Output the [X, Y] coordinate of the center of the cell containing the given text.  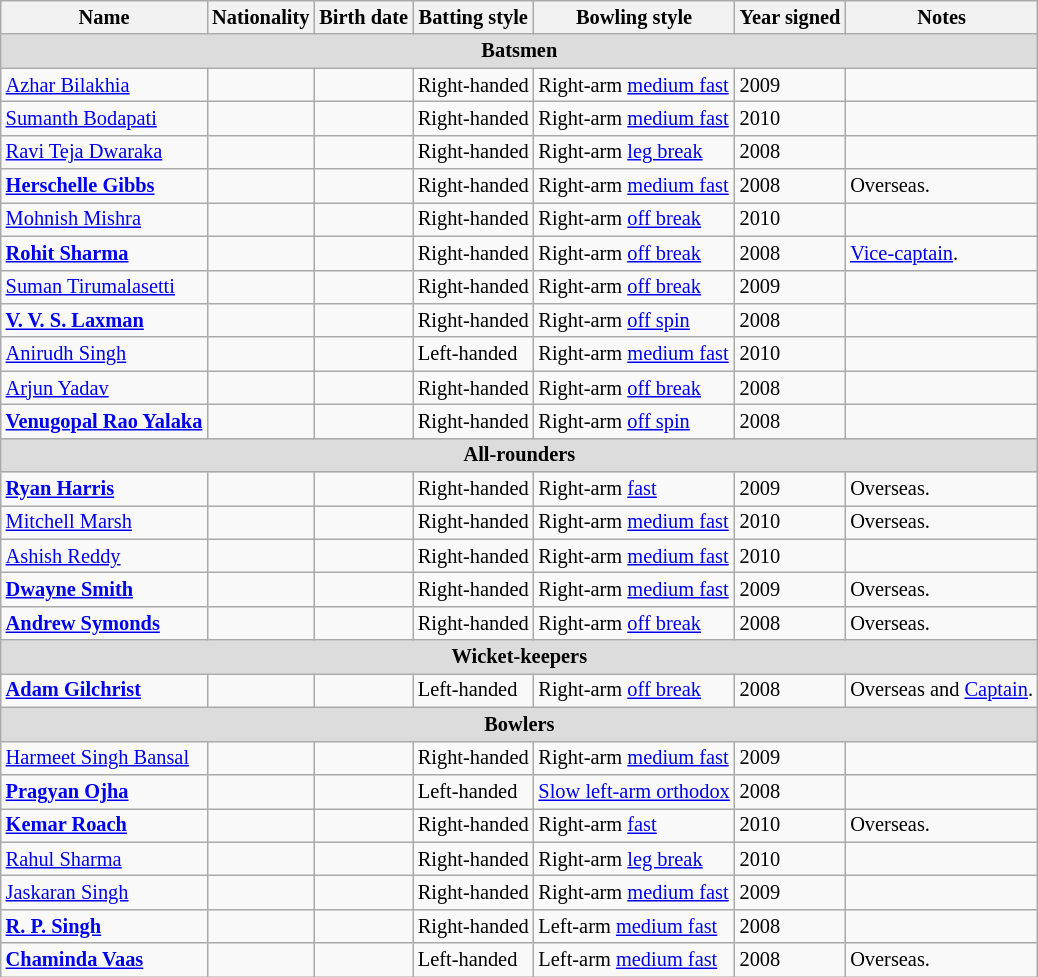
Anirudh Singh [104, 354]
Ravi Teja Dwaraka [104, 152]
Wicket-keepers [520, 657]
Name [104, 17]
Pragyan Ojha [104, 791]
Year signed [790, 17]
Venugopal Rao Yalaka [104, 421]
Sumanth Bodapati [104, 118]
Harmeet Singh Bansal [104, 758]
Rohit Sharma [104, 253]
Bowlers [520, 724]
Ryan Harris [104, 489]
Dwayne Smith [104, 589]
Nationality [260, 17]
Chaminda Vaas [104, 960]
Azhar Bilakhia [104, 85]
Notes [942, 17]
Herschelle Gibbs [104, 186]
Overseas and Captain. [942, 690]
All-rounders [520, 455]
Batting style [474, 17]
R. P. Singh [104, 926]
Andrew Symonds [104, 623]
Ashish Reddy [104, 556]
Mohnish Mishra [104, 219]
Jaskaran Singh [104, 892]
V. V. S. Laxman [104, 320]
Suman Tirumalasetti [104, 287]
Kemar Roach [104, 825]
Rahul Sharma [104, 859]
Bowling style [634, 17]
Arjun Yadav [104, 388]
Vice-captain. [942, 253]
Adam Gilchrist [104, 690]
Mitchell Marsh [104, 522]
Batsmen [520, 51]
Birth date [364, 17]
Slow left-arm orthodox [634, 791]
